Provide the (x, y) coordinate of the cell's center where the given text is located.  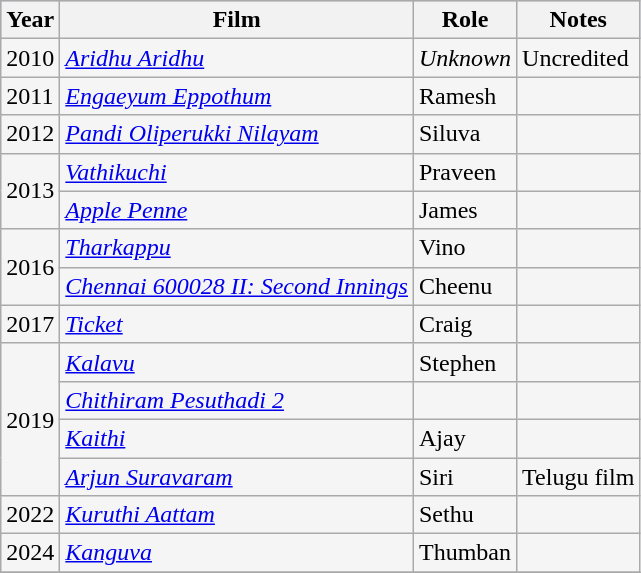
2010 (30, 58)
2016 (30, 267)
Vathikuchi (237, 172)
Role (464, 20)
2012 (30, 134)
Vino (464, 248)
Film (237, 20)
Cheenu (464, 286)
2024 (30, 553)
Notes (578, 20)
Thumban (464, 553)
James (464, 210)
Telugu film (578, 477)
Chithiram Pesuthadi 2 (237, 400)
2013 (30, 191)
2017 (30, 324)
Sethu (464, 515)
Ticket (237, 324)
2011 (30, 96)
Year (30, 20)
Craig (464, 324)
Kaithi (237, 438)
Pandi Oliperukki Nilayam (237, 134)
Uncredited (578, 58)
Ramesh (464, 96)
Kanguva (237, 553)
Stephen (464, 362)
Arjun Suravaram (237, 477)
Ajay (464, 438)
2019 (30, 419)
2022 (30, 515)
Aridhu Aridhu (237, 58)
Chennai 600028 II: Second Innings (237, 286)
Kalavu (237, 362)
Kuruthi Aattam (237, 515)
Siluva (464, 134)
Praveen (464, 172)
Apple Penne (237, 210)
Siri (464, 477)
Tharkappu (237, 248)
Engaeyum Eppothum (237, 96)
Unknown (464, 58)
